Locate the cell with the specified text and output its (x, y) center coordinate. 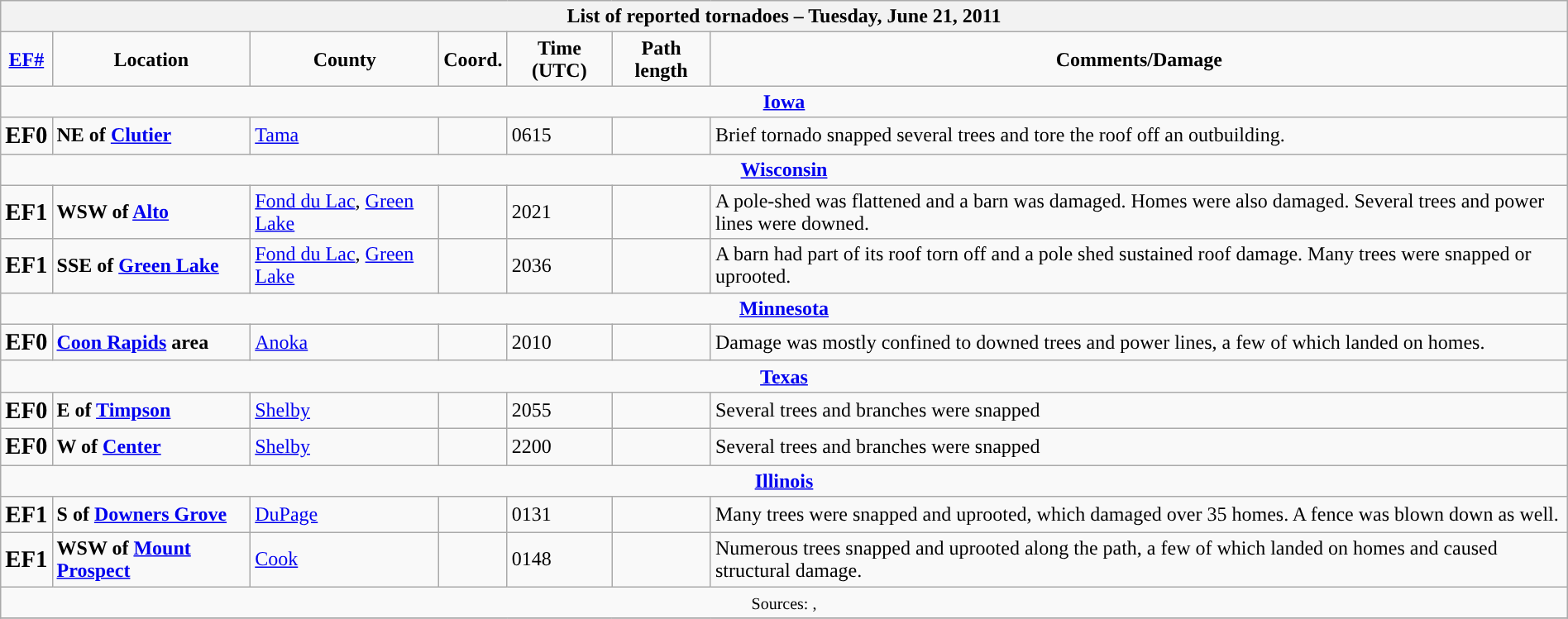
2021 (559, 212)
0131 (559, 515)
Wisconsin (784, 169)
SSE of Green Lake (151, 266)
W of Center (151, 446)
County (345, 60)
0615 (559, 136)
Anoka (345, 342)
WSW of Alto (151, 212)
Tama (345, 136)
EF# (26, 60)
Coon Rapids area (151, 342)
Location (151, 60)
Texas (784, 376)
0148 (559, 560)
Iowa (784, 102)
Path length (662, 60)
Coord. (473, 60)
Illinois (784, 480)
Cook (345, 560)
Numerous trees snapped and uprooted along the path, a few of which landed on homes and caused structural damage. (1139, 560)
Sources: , (784, 602)
Comments/Damage (1139, 60)
2055 (559, 410)
S of Downers Grove (151, 515)
E of Timpson (151, 410)
NE of Clutier (151, 136)
A pole-shed was flattened and a barn was damaged. Homes were also damaged. Several trees and power lines were downed. (1139, 212)
List of reported tornadoes – Tuesday, June 21, 2011 (784, 17)
2036 (559, 266)
A barn had part of its roof torn off and a pole shed sustained roof damage. Many trees were snapped or uprooted. (1139, 266)
Many trees were snapped and uprooted, which damaged over 35 homes. A fence was blown down as well. (1139, 515)
WSW of Mount Prospect (151, 560)
Time (UTC) (559, 60)
Brief tornado snapped several trees and tore the roof off an outbuilding. (1139, 136)
Damage was mostly confined to downed trees and power lines, a few of which landed on homes. (1139, 342)
Minnesota (784, 308)
2010 (559, 342)
2200 (559, 446)
DuPage (345, 515)
